Return the [x, y] coordinate for the center point of the cell that contains the specified text.  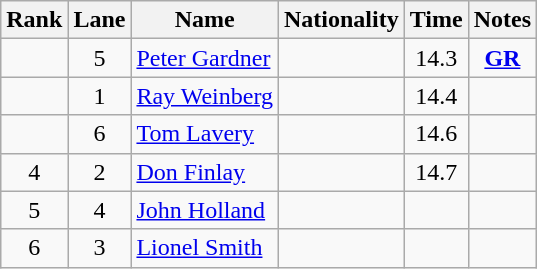
14.4 [436, 96]
Lionel Smith [205, 248]
Peter Gardner [205, 58]
Notes [502, 20]
GR [502, 58]
2 [100, 172]
Name [205, 20]
Rank [34, 20]
Don Finlay [205, 172]
14.3 [436, 58]
Lane [100, 20]
1 [100, 96]
3 [100, 248]
14.6 [436, 134]
Tom Lavery [205, 134]
Ray Weinberg [205, 96]
Time [436, 20]
Nationality [341, 20]
14.7 [436, 172]
John Holland [205, 210]
